Scan for the cell matching the given text and deliver its (x, y) coordinate at center. 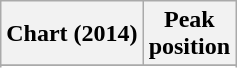
Chart (2014) (72, 34)
Peak position (189, 34)
